Locate the cell with the specified text and output its (X, Y) center coordinate. 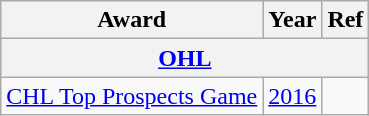
2016 (292, 96)
Year (292, 20)
CHL Top Prospects Game (132, 96)
Award (132, 20)
OHL (185, 58)
Ref (346, 20)
